From the cell containing the given text, extract its center point as [x, y] coordinate. 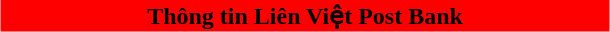
Thông tin Liên Việt Post Bank [304, 16]
